Locate the cell with the specified text and output its (X, Y) center coordinate. 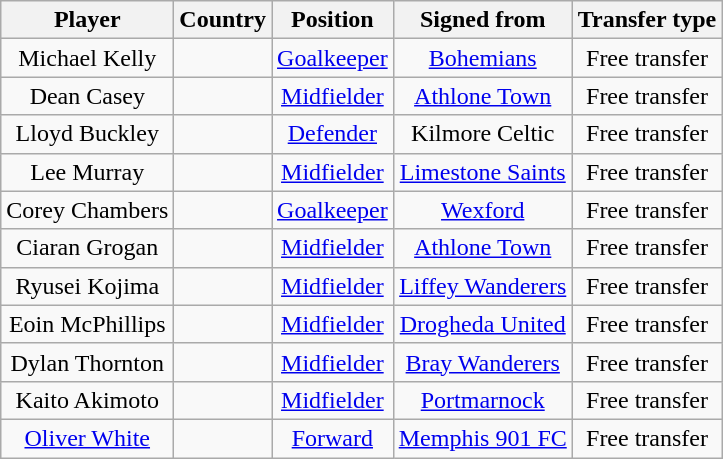
Kilmore Celtic (482, 134)
Eoin McPhillips (88, 324)
Limestone Saints (482, 172)
Bohemians (482, 58)
Portmarnock (482, 400)
Michael Kelly (88, 58)
Ciaran Grogan (88, 248)
Oliver White (88, 438)
Country (223, 20)
Memphis 901 FC (482, 438)
Position (333, 20)
Wexford (482, 210)
Signed from (482, 20)
Lee Murray (88, 172)
Lloyd Buckley (88, 134)
Transfer type (646, 20)
Drogheda United (482, 324)
Ryusei Kojima (88, 286)
Forward (333, 438)
Bray Wanderers (482, 362)
Defender (333, 134)
Dylan Thornton (88, 362)
Dean Casey (88, 96)
Corey Chambers (88, 210)
Kaito Akimoto (88, 400)
Liffey Wanderers (482, 286)
Player (88, 20)
